Capture the cell that displays the provided text and extract its [X, Y] central coordinate. 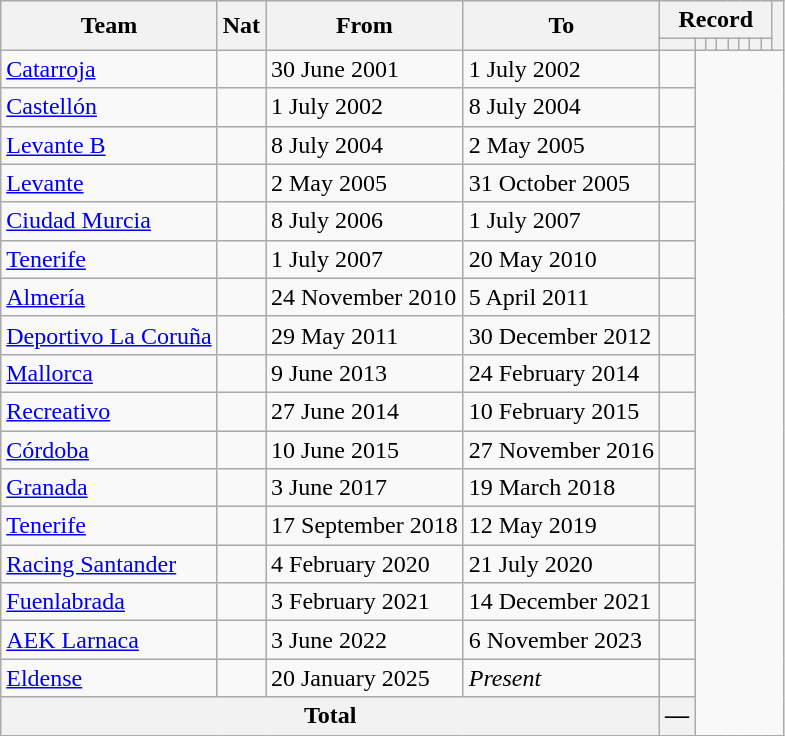
Granada [109, 488]
5 April 2011 [561, 297]
3 June 2022 [365, 640]
17 September 2018 [365, 526]
30 June 2001 [365, 69]
19 March 2018 [561, 488]
24 November 2010 [365, 297]
Mallorca [109, 373]
21 July 2020 [561, 564]
Nat [241, 26]
27 June 2014 [365, 411]
Racing Santander [109, 564]
20 May 2010 [561, 259]
Total [330, 716]
31 October 2005 [561, 183]
8 July 2006 [365, 221]
Record [716, 20]
10 February 2015 [561, 411]
Fuenlabrada [109, 602]
Córdoba [109, 449]
Levante B [109, 145]
3 June 2017 [365, 488]
From [365, 26]
To [561, 26]
4 February 2020 [365, 564]
3 February 2021 [365, 602]
27 November 2016 [561, 449]
Team [109, 26]
10 June 2015 [365, 449]
9 June 2013 [365, 373]
Present [561, 678]
Ciudad Murcia [109, 221]
Eldense [109, 678]
30 December 2012 [561, 335]
29 May 2011 [365, 335]
— [678, 716]
Catarroja [109, 69]
6 November 2023 [561, 640]
AEK Larnaca [109, 640]
20 January 2025 [365, 678]
Deportivo La Coruña [109, 335]
Almería [109, 297]
Castellón [109, 107]
24 February 2014 [561, 373]
Levante [109, 183]
14 December 2021 [561, 602]
12 May 2019 [561, 526]
Recreativo [109, 411]
